Detect which cell encompasses the target text, then output its [X, Y] center coordinate. 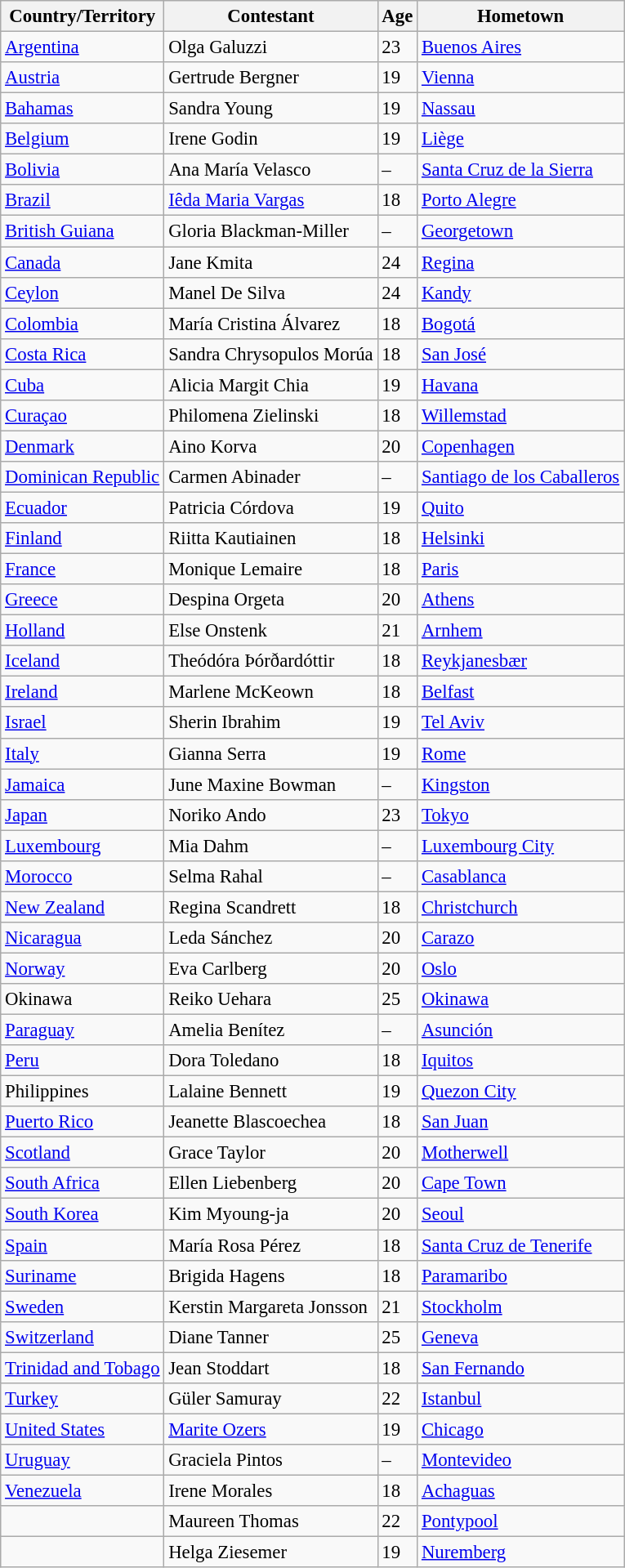
Georgetown [521, 231]
Mia Dahm [271, 846]
Cape Town [521, 1184]
Switzerland [83, 1337]
June Maxine Bowman [271, 784]
South Africa [83, 1184]
Paris [521, 570]
Puerto Rico [83, 1122]
British Guiana [83, 231]
Kingston [521, 784]
Ecuador [83, 507]
France [83, 570]
Venezuela [83, 1490]
Reiko Uehara [271, 999]
Manel De Silva [271, 293]
Paramaribo [521, 1275]
Israel [83, 723]
Rome [521, 753]
Irene Godin [271, 139]
Colombia [83, 324]
Nuremberg [521, 1552]
Pontypool [521, 1521]
Tokyo [521, 815]
Regina [521, 262]
Belgium [83, 139]
Austria [83, 78]
Bolivia [83, 170]
San José [521, 354]
Brazil [83, 200]
Kandy [521, 293]
Reykjanesbær [521, 661]
Philippines [83, 1092]
United States [83, 1429]
Quezon City [521, 1092]
Lalaine Bennett [271, 1092]
Alicia Margit Chia [271, 385]
Asunción [521, 1030]
Marite Ozers [271, 1429]
Quito [521, 507]
Santiago de los Caballeros [521, 477]
Argentina [83, 47]
Patricia Córdova [271, 507]
Graciela Pintos [271, 1460]
Suriname [83, 1275]
Havana [521, 385]
Carazo [521, 938]
Stockholm [521, 1307]
Gloria Blackman-Miller [271, 231]
Jeanette Blascoechea [271, 1122]
Cuba [83, 385]
Jane Kmita [271, 262]
Country/Territory [83, 16]
Luxembourg [83, 846]
Peru [83, 1061]
Curaçao [83, 416]
Helsinki [521, 538]
Selma Rahal [271, 877]
Willemstad [521, 416]
Güler Samuray [271, 1399]
Nicaragua [83, 938]
Iceland [83, 661]
Italy [83, 753]
Ana María Velasco [271, 170]
Denmark [83, 446]
Leda Sánchez [271, 938]
Scotland [83, 1153]
Eva Carlberg [271, 968]
Finland [83, 538]
Irene Morales [271, 1490]
Jamaica [83, 784]
Casablanca [521, 877]
Dora Toledano [271, 1061]
Regina Scandrett [271, 907]
Canada [83, 262]
Motherwell [521, 1153]
Nassau [521, 109]
Dominican Republic [83, 477]
Gianna Serra [271, 753]
Turkey [83, 1399]
Philomena Zielinski [271, 416]
Arnhem [521, 631]
Sweden [83, 1307]
Copenhagen [521, 446]
Costa Rica [83, 354]
Despina Orgeta [271, 600]
Achaguas [521, 1490]
Diane Tanner [271, 1337]
Vienna [521, 78]
María Rosa Pérez [271, 1245]
Theódóra Þórðardóttir [271, 661]
Christchurch [521, 907]
Sandra Young [271, 109]
Oslo [521, 968]
Jean Stoddart [271, 1368]
Seoul [521, 1214]
Liège [521, 139]
Kim Myoung-ja [271, 1214]
Paraguay [83, 1030]
Helga Ziesemer [271, 1552]
Athens [521, 600]
Hometown [521, 16]
Riitta Kautiainen [271, 538]
Carmen Abinader [271, 477]
Kerstin Margareta Jonsson [271, 1307]
Tel Aviv [521, 723]
Ceylon [83, 293]
Norway [83, 968]
Morocco [83, 877]
Ireland [83, 692]
Age [397, 16]
Geneva [521, 1337]
Luxembourg City [521, 846]
Belfast [521, 692]
New Zealand [83, 907]
Santa Cruz de Tenerife [521, 1245]
Bogotá [521, 324]
Japan [83, 815]
Contestant [271, 16]
Trinidad and Tobago [83, 1368]
Istanbul [521, 1399]
Spain [83, 1245]
Amelia Benítez [271, 1030]
Grace Taylor [271, 1153]
San Fernando [521, 1368]
Holland [83, 631]
Ellen Liebenberg [271, 1184]
Uruguay [83, 1460]
Else Onstenk [271, 631]
Porto Alegre [521, 200]
Marlene McKeown [271, 692]
Noriko Ando [271, 815]
María Cristina Álvarez [271, 324]
Brigida Hagens [271, 1275]
Santa Cruz de la Sierra [521, 170]
Bahamas [83, 109]
Sherin Ibrahim [271, 723]
Olga Galuzzi [271, 47]
South Korea [83, 1214]
Monique Lemaire [271, 570]
Buenos Aires [521, 47]
Gertrude Bergner [271, 78]
Iêda Maria Vargas [271, 200]
Montevideo [521, 1460]
San Juan [521, 1122]
Sandra Chrysopulos Morúa [271, 354]
Aino Korva [271, 446]
Chicago [521, 1429]
Iquitos [521, 1061]
Maureen Thomas [271, 1521]
Greece [83, 600]
